Capture the cell that displays the provided text and extract its [X, Y] central coordinate. 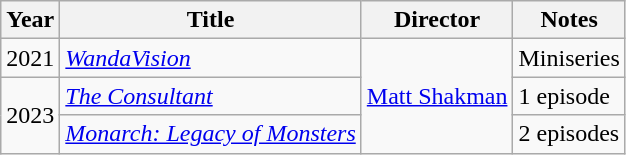
WandaVision [210, 58]
Director [437, 20]
2023 [30, 115]
Monarch: Legacy of Monsters [210, 134]
2 episodes [569, 134]
Matt Shakman [437, 96]
2021 [30, 58]
Year [30, 20]
1 episode [569, 96]
Miniseries [569, 58]
The Consultant [210, 96]
Title [210, 20]
Notes [569, 20]
